Detect which cell encompasses the target text, then output its [X, Y] center coordinate. 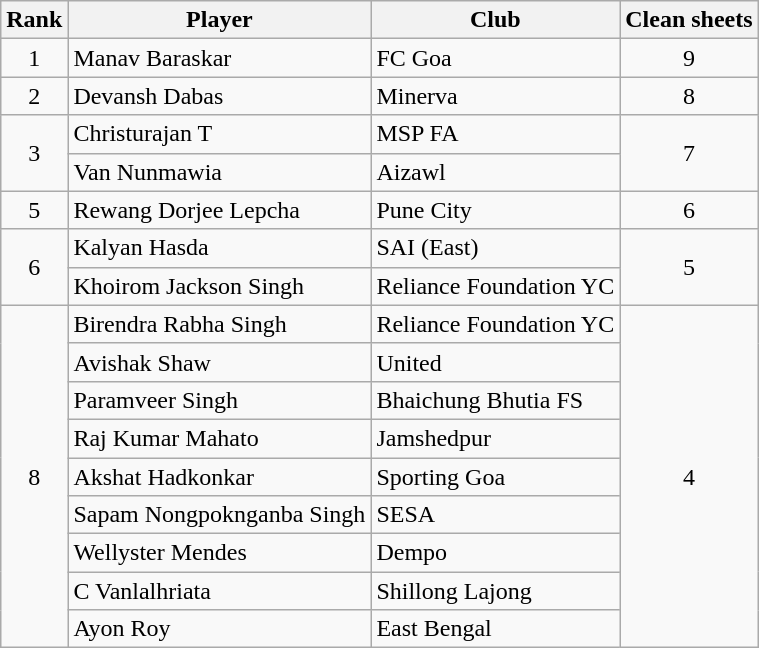
Birendra Rabha Singh [220, 324]
Player [220, 20]
Dempo [496, 553]
Raj Kumar Mahato [220, 438]
Sapam Nongpoknganba Singh [220, 515]
Rank [34, 20]
Ayon Roy [220, 629]
Minerva [496, 96]
Shillong Lajong [496, 591]
Rewang Dorjee Lepcha [220, 210]
MSP FA [496, 134]
Wellyster Mendes [220, 553]
Avishak Shaw [220, 362]
Christurajan T [220, 134]
Bhaichung Bhutia FS [496, 400]
Akshat Hadkonkar [220, 477]
1 [34, 58]
Sporting Goa [496, 477]
Van Nunmawia [220, 172]
SESA [496, 515]
Jamshedpur [496, 438]
3 [34, 153]
East Bengal [496, 629]
Manav Baraskar [220, 58]
Clean sheets [689, 20]
Paramveer Singh [220, 400]
Pune City [496, 210]
United [496, 362]
C Vanlalhriata [220, 591]
Devansh Dabas [220, 96]
Kalyan Hasda [220, 248]
7 [689, 153]
Khoirom Jackson Singh [220, 286]
SAI (East) [496, 248]
4 [689, 476]
Club [496, 20]
9 [689, 58]
Aizawl [496, 172]
2 [34, 96]
FC Goa [496, 58]
